Pinpoint the cell where the given text exists, returning its [X, Y] midpoint coordinate. 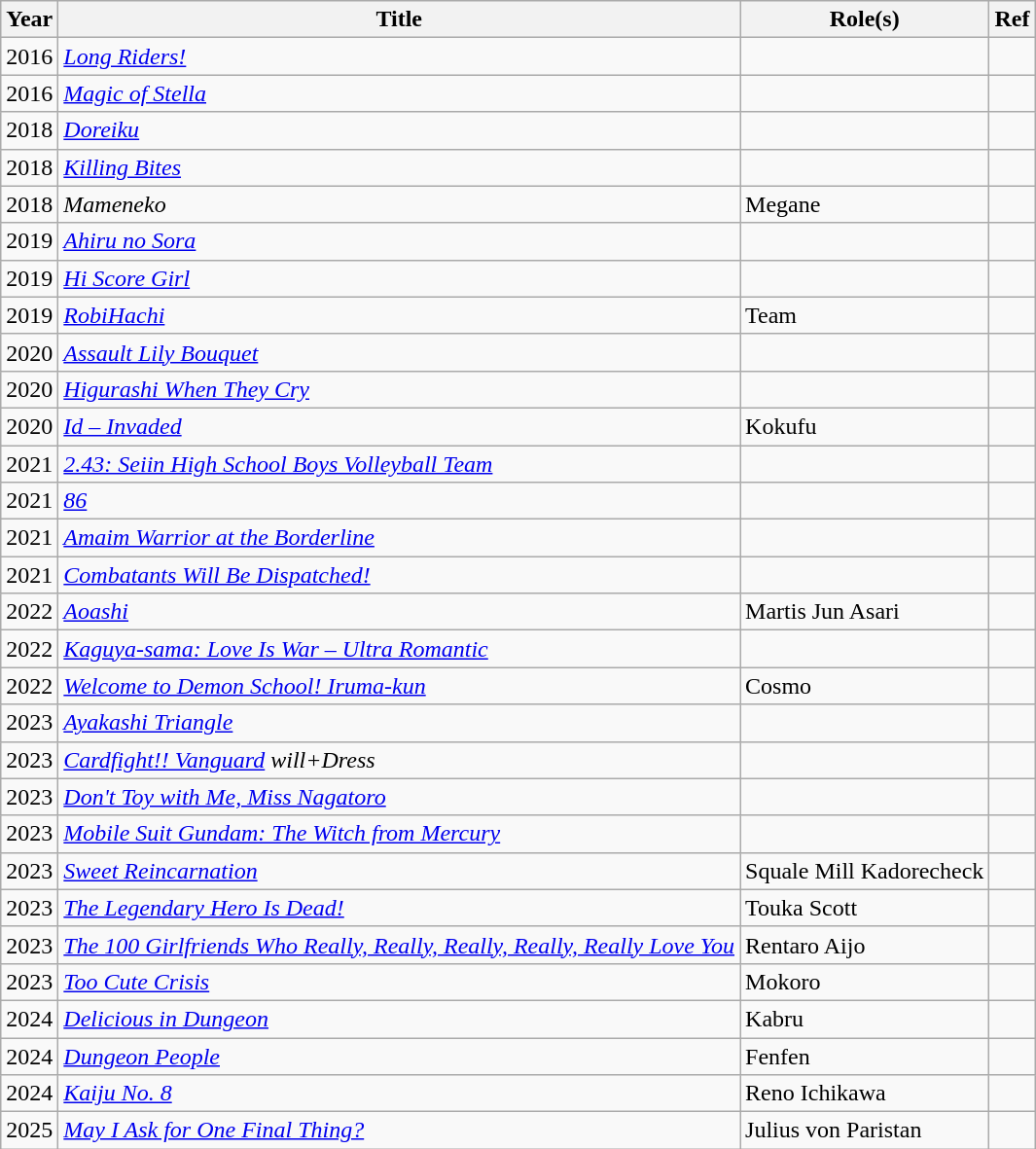
Amaim Warrior at the Borderline [399, 538]
Don't Toy with Me, Miss Nagatoro [399, 797]
2025 [29, 1131]
Too Cute Crisis [399, 982]
Ayakashi Triangle [399, 723]
Team [865, 315]
2.43: Seiin High School Boys Volleyball Team [399, 464]
Martis Jun Asari [865, 612]
Year [29, 19]
Cardfight!! Vanguard will+Dress [399, 760]
86 [399, 501]
Julius von Paristan [865, 1131]
Long Riders! [399, 56]
Kaguya-sama: Love Is War – Ultra Romantic [399, 649]
Kabru [865, 1019]
Assault Lily Bouquet [399, 352]
Mokoro [865, 982]
Combatants Will Be Dispatched! [399, 575]
Title [399, 19]
The 100 Girlfriends Who Really, Really, Really, Really, Really Love You [399, 945]
Cosmo [865, 686]
Touka Scott [865, 908]
Mameneko [399, 204]
Hi Score Girl [399, 278]
Doreiku [399, 130]
Rentaro Aijo [865, 945]
Fenfen [865, 1056]
The Legendary Hero Is Dead! [399, 908]
Reno Ichikawa [865, 1094]
Squale Mill Kadorecheck [865, 871]
Higurashi When They Cry [399, 389]
Aoashi [399, 612]
RobiHachi [399, 315]
Welcome to Demon School! Iruma-kun [399, 686]
Kaiju No. 8 [399, 1094]
May I Ask for One Final Thing? [399, 1131]
Ahiru no Sora [399, 241]
Mobile Suit Gundam: The Witch from Mercury [399, 834]
Role(s) [865, 19]
Delicious in Dungeon [399, 1019]
Magic of Stella [399, 93]
Sweet Reincarnation [399, 871]
Dungeon People [399, 1056]
Kokufu [865, 426]
Id – Invaded [399, 426]
Killing Bites [399, 167]
Megane [865, 204]
Ref [1012, 19]
